Return [X, Y] of the center of cell containing provided text 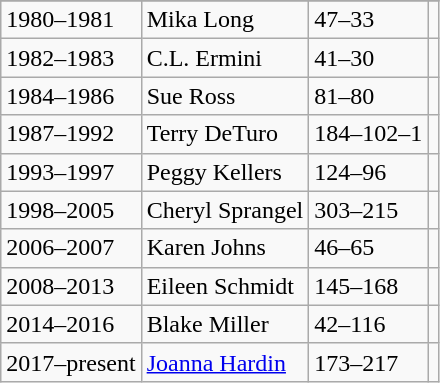
Mika Long [225, 20]
Terry DeTuro [225, 134]
2017–present [71, 362]
1980–1981 [71, 20]
1987–1992 [71, 134]
Blake Miller [225, 324]
2006–2007 [71, 248]
42–116 [368, 324]
1993–1997 [71, 172]
1998–2005 [71, 210]
81–80 [368, 96]
Eileen Schmidt [225, 286]
Peggy Kellers [225, 172]
1984–1986 [71, 96]
Cheryl Sprangel [225, 210]
145–168 [368, 286]
41–30 [368, 58]
46–65 [368, 248]
2008–2013 [71, 286]
2014–2016 [71, 324]
184–102–1 [368, 134]
Karen Johns [225, 248]
47–33 [368, 20]
Sue Ross [225, 96]
C.L. Ermini [225, 58]
Joanna Hardin [225, 362]
303–215 [368, 210]
124–96 [368, 172]
173–217 [368, 362]
1982–1983 [71, 58]
